Identify which cell holds the provided text, then report its [X, Y] central coordinate. 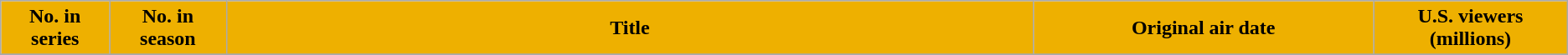
No. inseason [168, 28]
Original air date [1204, 28]
No. inseries [55, 28]
Title [630, 28]
U.S. viewers(millions) [1471, 28]
